Return the (x, y) coordinate for the center point of the cell that contains the specified text.  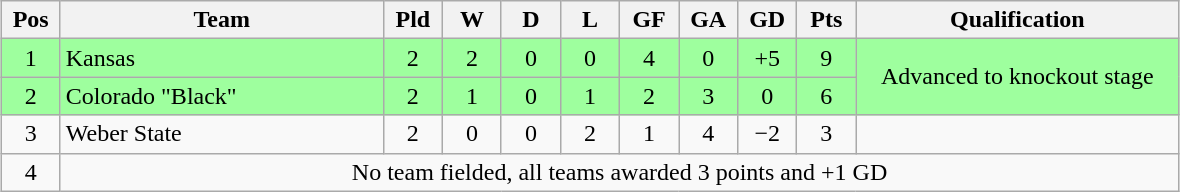
Colorado "Black" (222, 96)
Advanced to knockout stage (1018, 77)
GF (650, 20)
No team fielded, all teams awarded 3 points and +1 GD (620, 172)
D (530, 20)
Pos (30, 20)
−2 (768, 134)
Qualification (1018, 20)
Team (222, 20)
GD (768, 20)
W (472, 20)
+5 (768, 58)
GA (708, 20)
6 (826, 96)
Weber State (222, 134)
L (590, 20)
Pts (826, 20)
9 (826, 58)
Kansas (222, 58)
Pld (412, 20)
